Find where the given text appears and provide that cell's center as (x, y) coordinate. 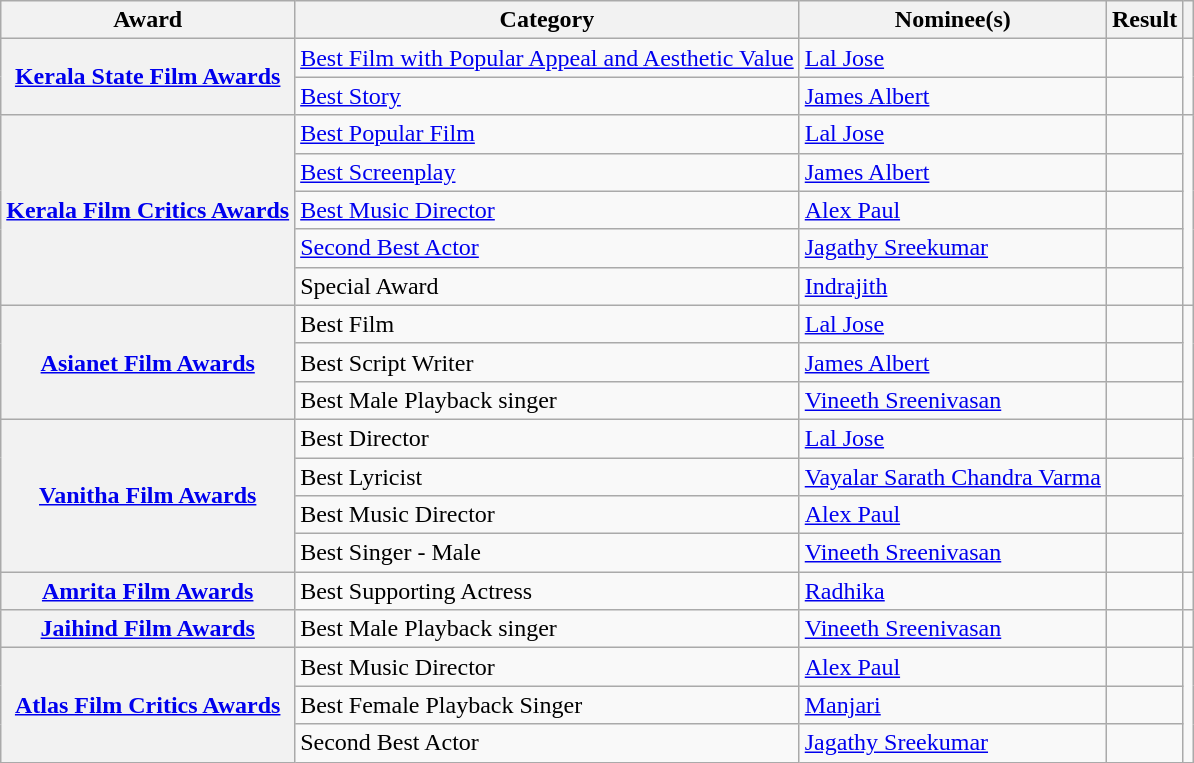
Jaihind Film Awards (148, 629)
Best Popular Film (548, 134)
Result (1144, 20)
Kerala Film Critics Awards (148, 210)
Radhika (952, 591)
Best Film with Popular Appeal and Aesthetic Value (548, 58)
Asianet Film Awards (148, 362)
Award (148, 20)
Special Award (548, 286)
Amrita Film Awards (148, 591)
Best Script Writer (548, 362)
Best Film (548, 324)
Best Female Playback Singer (548, 705)
Best Screenplay (548, 172)
Category (548, 20)
Nominee(s) (952, 20)
Best Lyricist (548, 477)
Best Supporting Actress (548, 591)
Indrajith (952, 286)
Kerala State Film Awards (148, 77)
Atlas Film Critics Awards (148, 705)
Best Singer - Male (548, 553)
Best Director (548, 438)
Manjari (952, 705)
Vanitha Film Awards (148, 495)
Best Story (548, 96)
Vayalar Sarath Chandra Varma (952, 477)
